From the cell containing the given text, extract its center point as (X, Y) coordinate. 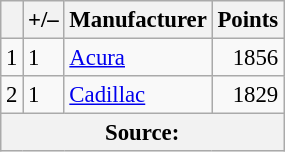
+/– (44, 20)
Source: (142, 133)
2 (12, 95)
Points (248, 20)
1829 (248, 95)
1856 (248, 58)
Cadillac (138, 95)
Manufacturer (138, 20)
Acura (138, 58)
